Find where the given text appears and provide that cell's center as (x, y) coordinate. 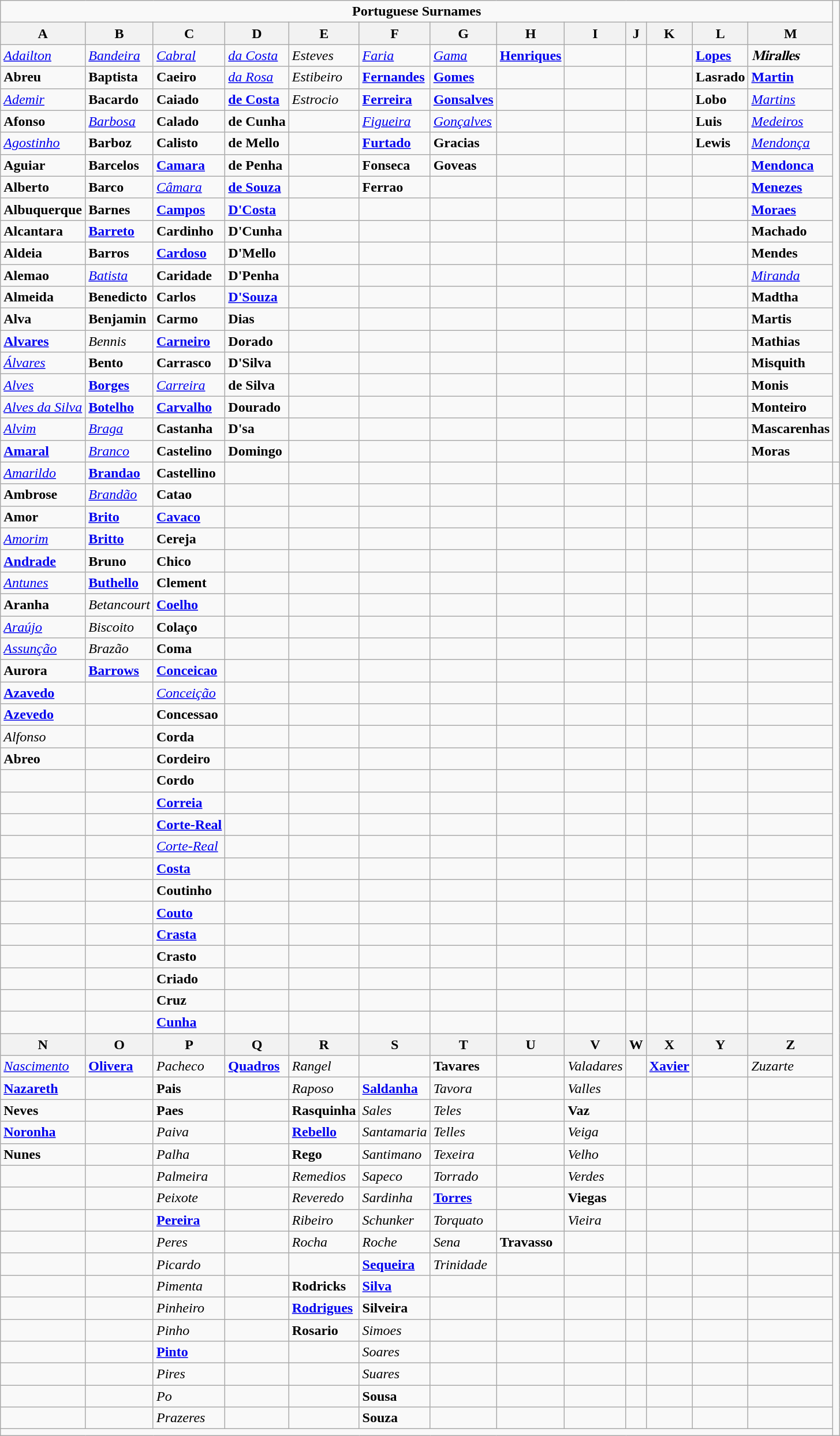
Torrado (463, 1176)
Batista (120, 275)
Miranda (791, 275)
Barbosa (120, 121)
Carvalho (189, 407)
Amarildo (43, 473)
Aurora (43, 671)
Cordo (189, 781)
Bennis (120, 341)
Simoes (395, 1330)
Pinheiro (189, 1308)
Remedios (324, 1176)
Santimano (395, 1154)
𝐌𝐢𝐫𝐚𝐥𝐥𝐞𝐬 (791, 55)
Mascarenhas (791, 429)
Torres (463, 1198)
da Costa (257, 55)
Gama (463, 55)
Vaz (595, 1110)
Colaço (189, 626)
Alberto (43, 187)
Alcantara (43, 231)
Aranha (43, 605)
Agostinho (43, 143)
Câmara (189, 187)
Soares (395, 1352)
Britto (120, 539)
Furtado (395, 143)
W (636, 1045)
Catao (189, 495)
Ademir (43, 99)
A (43, 33)
M (791, 33)
Coma (189, 649)
Dourado (257, 407)
Zuzarte (791, 1066)
de Costa (257, 99)
de Cunha (257, 121)
Palha (189, 1154)
Alvares (43, 341)
Brazão (120, 649)
Verdes (595, 1176)
Suares (395, 1374)
Esteves (324, 55)
Rebello (324, 1132)
Alves (43, 385)
Brito (120, 517)
Ferrao (395, 187)
K (669, 33)
Branco (120, 451)
Coutinho (189, 890)
Cereja (189, 539)
Castelino (189, 451)
Saldanha (395, 1088)
D'Costa (257, 209)
Andrade (43, 561)
Paes (189, 1110)
Carreira (189, 385)
Peres (189, 1242)
Raposo (324, 1088)
Pinto (189, 1352)
Bruno (120, 561)
Alfonso (43, 737)
Santamaria (395, 1132)
Cardinho (189, 231)
Caeiro (189, 77)
Barnes (120, 209)
Noronha (43, 1132)
Estrocio (324, 99)
Tavora (463, 1088)
Pires (189, 1374)
G (463, 33)
V (595, 1045)
Barco (120, 187)
O (120, 1045)
Carneiro (189, 341)
Camara (189, 165)
Y (720, 1045)
Dias (257, 319)
Cordeiro (189, 759)
P (189, 1045)
Sapeco (395, 1176)
Nunes (43, 1154)
L (720, 33)
Rego (324, 1154)
C (189, 33)
Correia (189, 803)
Luis (720, 121)
Brandao (120, 473)
Amor (43, 517)
Albuquerque (43, 209)
N (43, 1045)
Machado (791, 231)
Cabral (189, 55)
Sardinha (395, 1198)
Aguiar (43, 165)
Clement (189, 583)
Schunker (395, 1220)
Rodricks (324, 1286)
Q (257, 1045)
Ferreira (395, 99)
Baptista (120, 77)
Barreto (120, 231)
Lopes (720, 55)
Prazeres (189, 1418)
Domingo (257, 451)
Tavares (463, 1066)
Pinho (189, 1330)
S (395, 1045)
Reveredo (324, 1198)
Botelho (120, 407)
Medeiros (791, 121)
Abreu (43, 77)
Castanha (189, 429)
Travasso (531, 1242)
Araújo (43, 626)
Z (791, 1045)
X (669, 1045)
Trinidade (463, 1264)
Nascimento (43, 1066)
Ribeiro (324, 1220)
Gonçalves (463, 121)
Rasquinha (324, 1110)
Faria (395, 55)
R (324, 1045)
Brandão (120, 495)
Olivera (120, 1066)
Cruz (189, 1001)
Antunes (43, 583)
Alemao (43, 275)
Sena (463, 1242)
de Mello (257, 143)
Gomes (463, 77)
Martin (791, 77)
Velho (595, 1154)
Alves da Silva (43, 407)
F (395, 33)
Crasto (189, 956)
Quadros (257, 1066)
Abreo (43, 759)
de Penha (257, 165)
Portuguese Surnames (417, 12)
Henriques (531, 55)
Valadares (595, 1066)
Conceicao (189, 671)
Silva (395, 1286)
Torquato (463, 1220)
Pacheco (189, 1066)
Rodrigues (324, 1308)
Costa (189, 868)
Lewis (720, 143)
Dorado (257, 341)
Valles (595, 1088)
Mendonca (791, 165)
Alva (43, 319)
Benedicto (120, 297)
Paiva (189, 1132)
Azavedo (43, 693)
Almeida (43, 297)
Castellino (189, 473)
Roche (395, 1242)
I (595, 33)
D'Cunha (257, 231)
Vieira (595, 1220)
Lobo (720, 99)
Ambrose (43, 495)
Borges (120, 385)
Chico (189, 561)
Madtha (791, 297)
Figueira (395, 121)
Po (189, 1396)
Calisto (189, 143)
Carlos (189, 297)
Bento (120, 363)
de Souza (257, 187)
Corda (189, 737)
Crasta (189, 934)
Sequeira (395, 1264)
Rosario (324, 1330)
Campos (189, 209)
Lasrado (720, 77)
Telles (463, 1132)
Betancourt (120, 605)
Veiga (595, 1132)
Pais (189, 1088)
Afonso (43, 121)
da Rosa (257, 77)
Monteiro (791, 407)
Azevedo (43, 715)
Pereira (189, 1220)
Assunção (43, 649)
Martis (791, 319)
Bandeira (120, 55)
Moraes (791, 209)
Texeira (463, 1154)
Neves (43, 1110)
D'Mello (257, 253)
Peixote (189, 1198)
Gracias (463, 143)
E (324, 33)
Aldeia (43, 253)
Bacardo (120, 99)
Viegas (595, 1198)
Amorim (43, 539)
D'Penha (257, 275)
Couto (189, 912)
Nazareth (43, 1088)
D'sa (257, 429)
Caridade (189, 275)
Benjamin (120, 319)
Moras (791, 451)
Buthello (120, 583)
Fonseca (395, 165)
Barrows (120, 671)
Sousa (395, 1396)
Cunha (189, 1023)
Menezes (791, 187)
B (120, 33)
de Silva (257, 385)
D'Silva (257, 363)
Carmo (189, 319)
Carrasco (189, 363)
Pimenta (189, 1286)
Coelho (189, 605)
Concessao (189, 715)
Goveas (463, 165)
Caiado (189, 99)
U (531, 1045)
Souza (395, 1418)
Fernandes (395, 77)
Picardo (189, 1264)
Silveira (395, 1308)
Teles (463, 1110)
Biscoito (120, 626)
Cardoso (189, 253)
Calado (189, 121)
D (257, 33)
Amaral (43, 451)
J (636, 33)
Mathias (791, 341)
Barboz (120, 143)
Braga (120, 429)
Rangel (324, 1066)
Palmeira (189, 1176)
T (463, 1045)
H (531, 33)
Alvim (43, 429)
Criado (189, 979)
Álvares (43, 363)
Rocha (324, 1242)
Mendonça (791, 143)
Monis (791, 385)
Martins (791, 99)
Sales (395, 1110)
Mendes (791, 253)
Gonsalves (463, 99)
Cavaco (189, 517)
Barros (120, 253)
Barcelos (120, 165)
Adailton (43, 55)
D'Souza (257, 297)
Estibeiro (324, 77)
Xavier (669, 1066)
Misquith (791, 363)
Conceição (189, 693)
